Pinpoint the cell where the given text exists, returning its (x, y) midpoint coordinate. 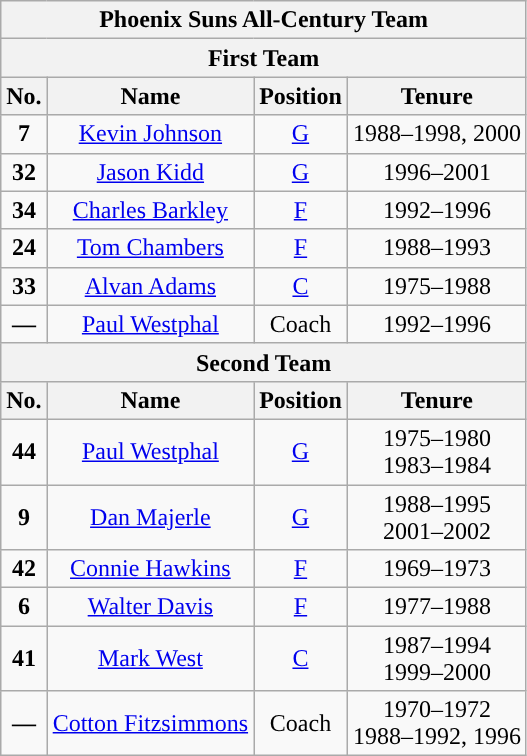
Cotton Fitzsimmons (150, 724)
32 (24, 172)
1996–2001 (436, 172)
44 (24, 452)
Alvan Adams (150, 286)
Jason Kidd (150, 172)
Dan Majerle (150, 516)
Connie Hawkins (150, 569)
1988–1998, 2000 (436, 134)
Walter Davis (150, 607)
1975–1988 (436, 286)
34 (24, 210)
First Team (264, 58)
7 (24, 134)
1975–19801983–1984 (436, 452)
Phoenix Suns All-Century Team (264, 20)
Second Team (264, 362)
1988–1993 (436, 248)
41 (24, 658)
1987–19941999–2000 (436, 658)
1969–1973 (436, 569)
Charles Barkley (150, 210)
24 (24, 248)
42 (24, 569)
Mark West (150, 658)
1970–19721988–1992, 1996 (436, 724)
1977–1988 (436, 607)
6 (24, 607)
1988–19952001–2002 (436, 516)
Kevin Johnson (150, 134)
Tom Chambers (150, 248)
9 (24, 516)
33 (24, 286)
